Locate the cell with the specified text and output its (x, y) center coordinate. 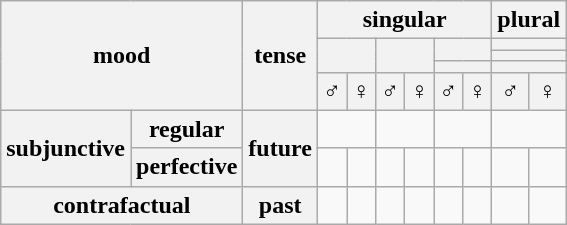
singular (404, 20)
perfective (186, 167)
contrafactual (122, 205)
mood (122, 56)
regular (186, 129)
past (280, 205)
future (280, 148)
tense (280, 56)
plural (529, 20)
subjunctive (66, 148)
